For the text-containing cell, return its midpoint in (X, Y) coordinate format. 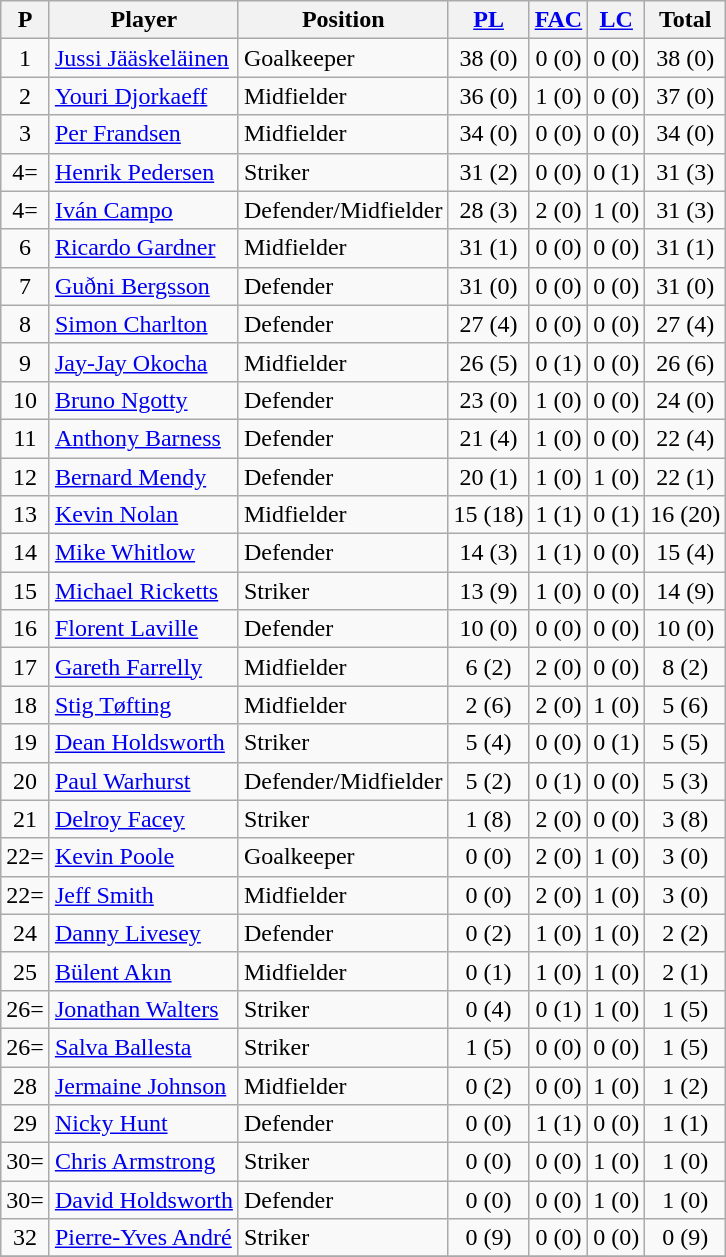
5 (3) (686, 781)
2 (26, 96)
Position (343, 20)
Salva Ballesta (144, 1047)
Per Frandsen (144, 134)
3 (26, 134)
1 (26, 58)
Simon Charlton (144, 324)
0 (4) (488, 1009)
6 (26, 248)
Florent Laville (144, 629)
15 (18) (488, 515)
8 (26, 324)
Jay-Jay Okocha (144, 362)
29 (26, 1124)
22 (1) (686, 477)
Kevin Poole (144, 857)
31 (2) (488, 172)
Danny Livesey (144, 933)
Jonathan Walters (144, 1009)
21 (26, 819)
8 (2) (686, 667)
Bülent Akın (144, 971)
17 (26, 667)
Ricardo Gardner (144, 248)
Player (144, 20)
Jermaine Johnson (144, 1085)
Stig Tøfting (144, 705)
28 (26, 1085)
13 (9) (488, 591)
10 (26, 400)
2 (6) (488, 705)
9 (26, 362)
2 (2) (686, 933)
Anthony Barness (144, 438)
26 (5) (488, 362)
21 (4) (488, 438)
5 (2) (488, 781)
24 (0) (686, 400)
7 (26, 286)
LC (616, 20)
Guðni Bergsson (144, 286)
11 (26, 438)
5 (6) (686, 705)
Gareth Farrelly (144, 667)
Mike Whitlow (144, 553)
Jussi Jääskeläinen (144, 58)
22 (4) (686, 438)
15 (26, 591)
FAC (558, 20)
1 (2) (686, 1085)
37 (0) (686, 96)
16 (20) (686, 515)
5 (5) (686, 743)
14 (3) (488, 553)
14 (9) (686, 591)
Henrik Pedersen (144, 172)
20 (26, 781)
36 (0) (488, 96)
David Holdsworth (144, 1200)
12 (26, 477)
20 (1) (488, 477)
Chris Armstrong (144, 1162)
26 (6) (686, 362)
1 (8) (488, 819)
Kevin Nolan (144, 515)
6 (2) (488, 667)
Iván Campo (144, 210)
Paul Warhurst (144, 781)
P (26, 20)
13 (26, 515)
28 (3) (488, 210)
Total (686, 20)
Bruno Ngotty (144, 400)
PL (488, 20)
Youri Djorkaeff (144, 96)
16 (26, 629)
3 (8) (686, 819)
5 (4) (488, 743)
23 (0) (488, 400)
Bernard Mendy (144, 477)
15 (4) (686, 553)
2 (1) (686, 971)
Dean Holdsworth (144, 743)
24 (26, 933)
14 (26, 553)
Delroy Facey (144, 819)
Pierre-Yves André (144, 1238)
32 (26, 1238)
Michael Ricketts (144, 591)
19 (26, 743)
18 (26, 705)
25 (26, 971)
Nicky Hunt (144, 1124)
Jeff Smith (144, 895)
